Scan for the cell matching the given text and deliver its [x, y] coordinate at center. 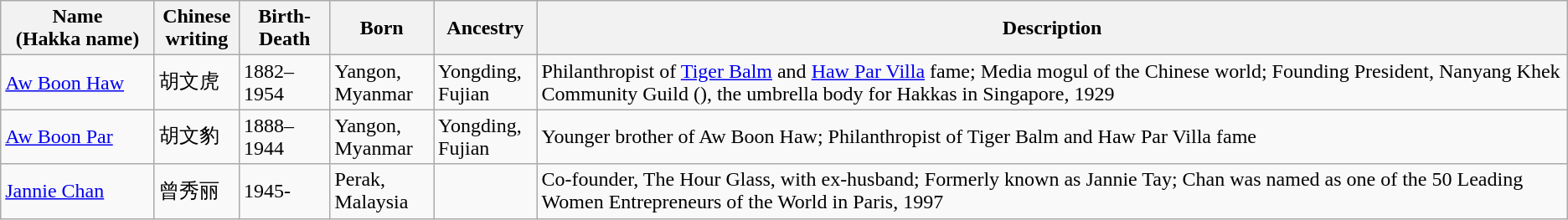
Ancestry [486, 28]
1888–1944 [285, 137]
Jannie Chan [78, 191]
Younger brother of Aw Boon Haw; Philanthropist of Tiger Balm and Haw Par Villa fame [1052, 137]
胡文豹 [196, 137]
Aw Boon Par [78, 137]
Perak, Malaysia [382, 191]
Description [1052, 28]
Aw Boon Haw [78, 82]
胡文虎 [196, 82]
1945- [285, 191]
Born [382, 28]
Chinese writing [196, 28]
1882–1954 [285, 82]
Name(Hakka name) [78, 28]
曾秀丽 [196, 191]
Birth-Death [285, 28]
